Search for the cell housing the specified text and yield its [x, y] center coordinate. 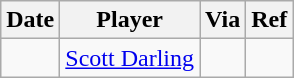
Date [30, 20]
Player [130, 20]
Ref [270, 20]
Via [223, 20]
Scott Darling [130, 58]
